Output the [X, Y] coordinate of the center of the cell containing the given text.  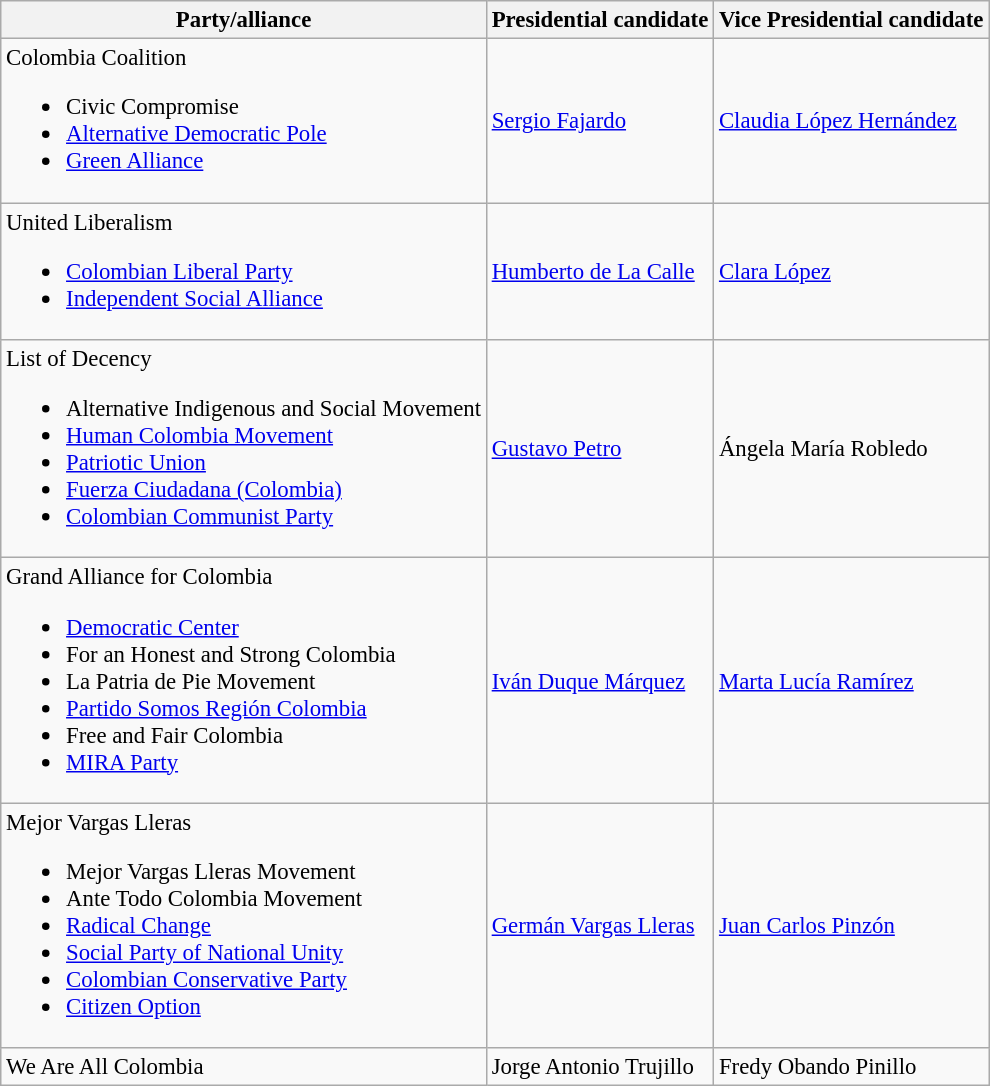
Iván Duque Márquez [600, 680]
We Are All Colombia [244, 1067]
Colombia CoalitionCivic CompromiseAlternative Democratic PoleGreen Alliance [244, 121]
Humberto de La Calle [600, 272]
Juan Carlos Pinzón [852, 926]
Sergio Fajardo [600, 121]
Marta Lucía Ramírez [852, 680]
Fredy Obando Pinillo [852, 1067]
Ángela María Robledo [852, 449]
United LiberalismColombian Liberal PartyIndependent Social Alliance [244, 272]
Gustavo Petro [600, 449]
Claudia López Hernández [852, 121]
Germán Vargas Lleras [600, 926]
List of DecencyAlternative Indigenous and Social MovementHuman Colombia MovementPatriotic UnionFuerza Ciudadana (Colombia)Colombian Communist Party [244, 449]
Presidential candidate [600, 20]
Jorge Antonio Trujillo [600, 1067]
Clara López [852, 272]
Party/alliance [244, 20]
Vice Presidential candidate [852, 20]
